Find where the given text appears and provide that cell's center as [x, y] coordinate. 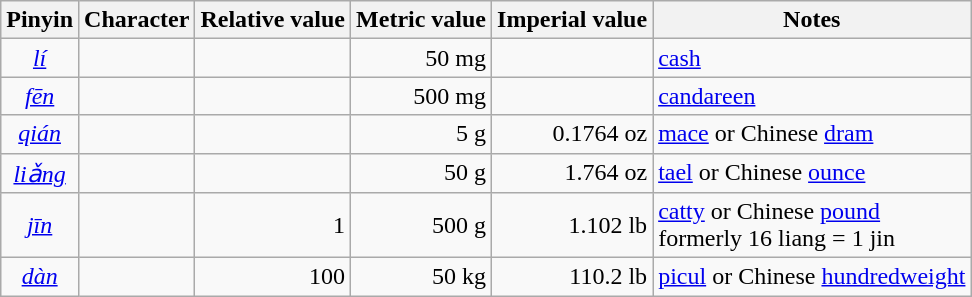
lí [40, 58]
candareen [812, 96]
catty or Chinese pound formerly 16 liang = 1 jin [812, 226]
fēn [40, 96]
50 kg [422, 277]
110.2 lb [572, 277]
5 g [422, 134]
Relative value [273, 20]
0.1764 oz [572, 134]
dàn [40, 277]
Imperial value [572, 20]
1.764 oz [572, 173]
Pinyin [40, 20]
100 [273, 277]
tael or Chinese ounce [812, 173]
Character [137, 20]
Metric value [422, 20]
cash [812, 58]
qián [40, 134]
500 g [422, 226]
mace or Chinese dram [812, 134]
picul or Chinese hundredweight [812, 277]
1 [273, 226]
50 mg [422, 58]
500 mg [422, 96]
50 g [422, 173]
jīn [40, 226]
1.102 lb [572, 226]
liǎng [40, 173]
Notes [812, 20]
